Scan for the cell matching the given text and deliver its (x, y) coordinate at center. 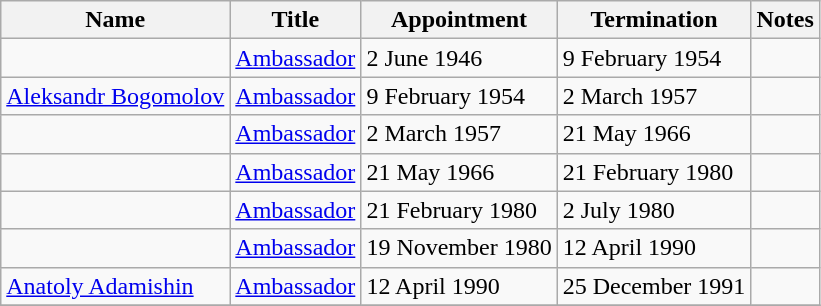
25 December 1991 (654, 286)
Appointment (459, 20)
2 July 1980 (654, 210)
Termination (654, 20)
Anatoly Adamishin (116, 286)
Title (296, 20)
Notes (785, 20)
Name (116, 20)
Aleksandr Bogomolov (116, 96)
19 November 1980 (459, 248)
2 June 1946 (459, 58)
